For the text-containing cell, return its midpoint in (X, Y) coordinate format. 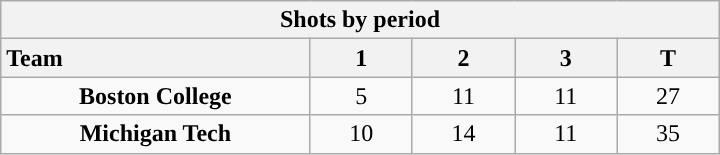
Michigan Tech (156, 134)
10 (361, 134)
1 (361, 58)
5 (361, 96)
2 (463, 58)
Team (156, 58)
14 (463, 134)
3 (566, 58)
Shots by period (360, 20)
27 (668, 96)
T (668, 58)
35 (668, 134)
Boston College (156, 96)
